Pinpoint the cell where the given text exists, returning its [x, y] midpoint coordinate. 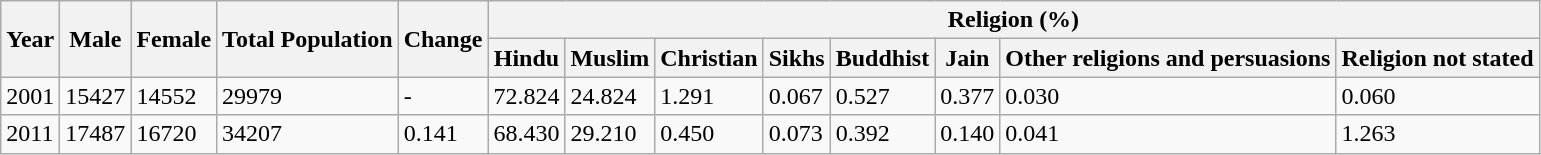
1.263 [1438, 134]
0.067 [796, 96]
0.450 [709, 134]
Muslim [610, 58]
Sikhs [796, 58]
29979 [308, 96]
Female [174, 39]
Christian [709, 58]
1.291 [709, 96]
2011 [30, 134]
0.041 [1168, 134]
24.824 [610, 96]
68.430 [526, 134]
72.824 [526, 96]
Hindu [526, 58]
- [443, 96]
0.377 [968, 96]
17487 [96, 134]
29.210 [610, 134]
34207 [308, 134]
Male [96, 39]
0.527 [882, 96]
16720 [174, 134]
Other religions and persuasions [1168, 58]
Jain [968, 58]
0.140 [968, 134]
0.141 [443, 134]
Religion (%) [1014, 20]
0.030 [1168, 96]
0.073 [796, 134]
Change [443, 39]
15427 [96, 96]
0.392 [882, 134]
Year [30, 39]
Total Population [308, 39]
2001 [30, 96]
Buddhist [882, 58]
14552 [174, 96]
0.060 [1438, 96]
Religion not stated [1438, 58]
